Return (x, y) of the center of cell containing provided text 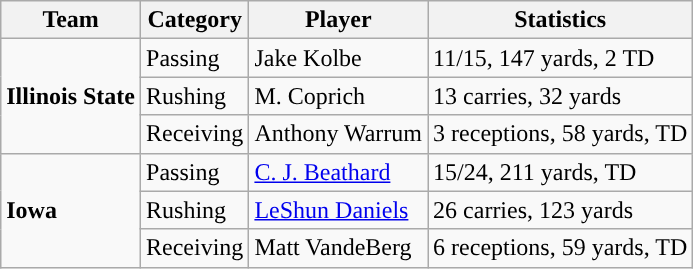
C. J. Beathard (338, 172)
15/24, 211 yards, TD (560, 172)
Category (195, 20)
13 carries, 32 yards (560, 96)
Matt VandeBerg (338, 248)
3 receptions, 58 yards, TD (560, 134)
11/15, 147 yards, 2 TD (560, 58)
26 carries, 123 yards (560, 210)
6 receptions, 59 yards, TD (560, 248)
Statistics (560, 20)
M. Coprich (338, 96)
Player (338, 20)
Illinois State (71, 96)
Anthony Warrum (338, 134)
Iowa (71, 210)
Jake Kolbe (338, 58)
LeShun Daniels (338, 210)
Team (71, 20)
